Identify which cell holds the provided text, then report its (X, Y) central coordinate. 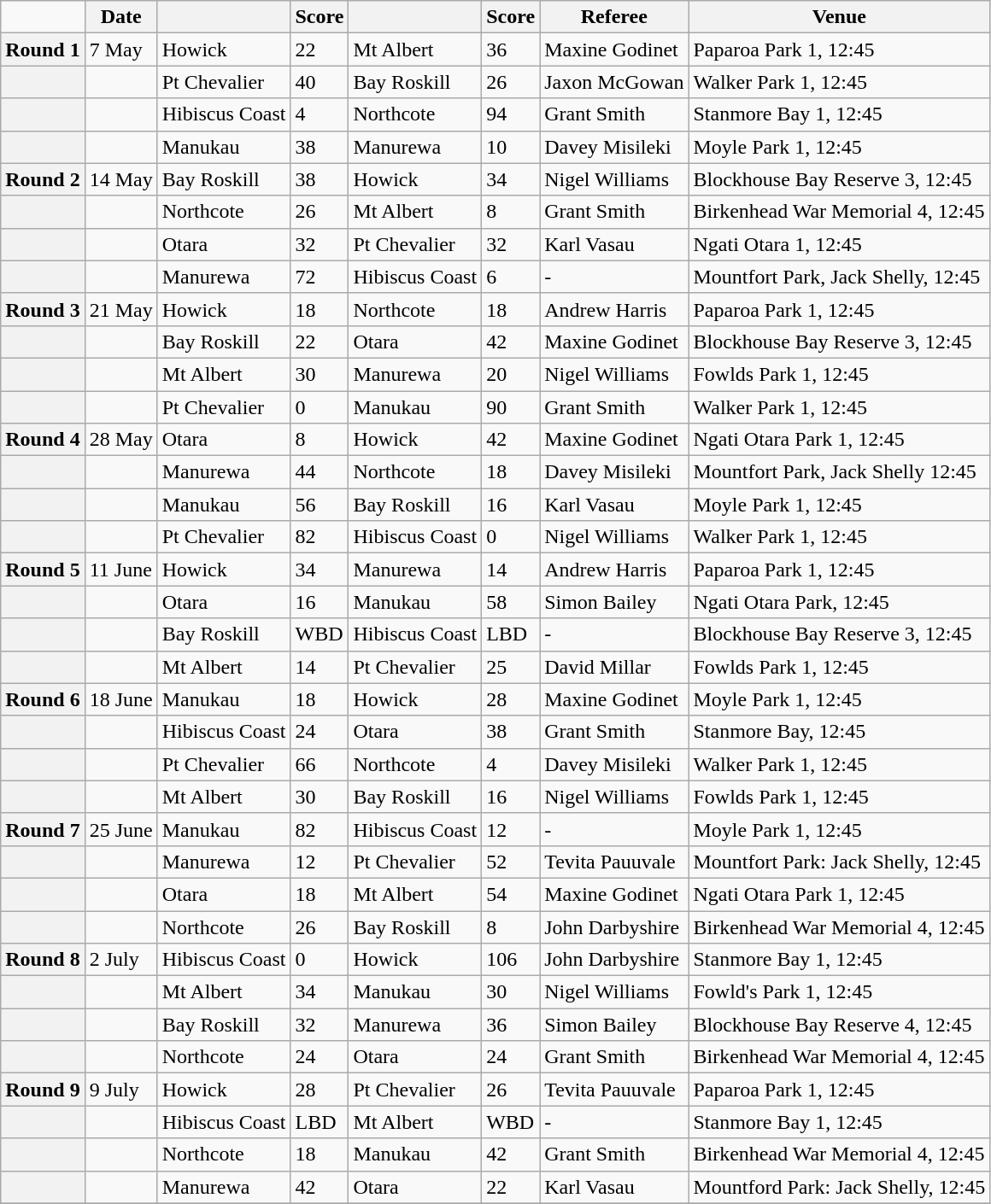
40 (320, 82)
44 (320, 472)
Round 2 (43, 179)
66 (320, 764)
7 May (121, 50)
Date (121, 17)
58 (511, 602)
Round 6 (43, 699)
28 May (121, 440)
6 (511, 277)
Ngati Otara 1, 12:45 (839, 244)
20 (511, 374)
Round 5 (43, 570)
Round 8 (43, 960)
56 (320, 505)
94 (511, 114)
Round 9 (43, 1090)
9 July (121, 1090)
Mountford Park: Jack Shelly, 12:45 (839, 1187)
18 June (121, 699)
21 May (121, 309)
Venue (839, 17)
52 (511, 862)
Referee (614, 17)
11 June (121, 570)
2 July (121, 960)
David Millar (614, 667)
Round 7 (43, 829)
54 (511, 894)
90 (511, 407)
Mountfort Park, Jack Shelly, 12:45 (839, 277)
Jaxon McGowan (614, 82)
25 (511, 667)
25 June (121, 829)
Stanmore Bay, 12:45 (839, 732)
Round 4 (43, 440)
Round 1 (43, 50)
106 (511, 960)
Ngati Otara Park, 12:45 (839, 602)
Round 3 (43, 309)
Blockhouse Bay Reserve 4, 12:45 (839, 1025)
Mountfort Park, Jack Shelly 12:45 (839, 472)
72 (320, 277)
Mountfort Park: Jack Shelly, 12:45 (839, 862)
14 May (121, 179)
Fowld's Park 1, 12:45 (839, 992)
10 (511, 147)
